Return the (X, Y) coordinate for the center point of the cell that contains the specified text.  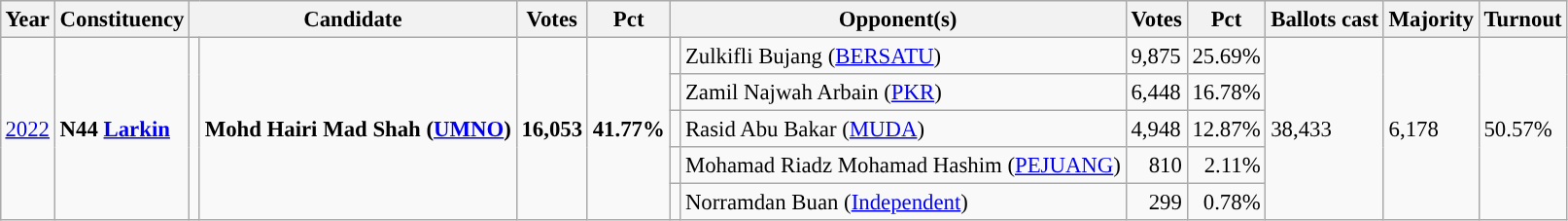
6,448 (1157, 92)
Majority (1431, 19)
Year (27, 19)
2022 (27, 129)
4,948 (1157, 129)
50.57% (1522, 129)
Mohd Hairi Mad Shah (UMNO) (358, 129)
16.78% (1227, 92)
299 (1157, 203)
Norramdan Buan (Independent) (904, 203)
38,433 (1324, 129)
6,178 (1431, 129)
810 (1157, 166)
Zulkifli Bujang (BERSATU) (904, 55)
Mohamad Riadz Mohamad Hashim (PEJUANG) (904, 166)
N44 Larkin (122, 129)
41.77% (628, 129)
Opponent(s) (898, 19)
0.78% (1227, 203)
Constituency (122, 19)
Ballots cast (1324, 19)
16,053 (552, 129)
Candidate (353, 19)
9,875 (1157, 55)
Rasid Abu Bakar (MUDA) (904, 129)
Zamil Najwah Arbain (PKR) (904, 92)
25.69% (1227, 55)
2.11% (1227, 166)
Turnout (1522, 19)
12.87% (1227, 129)
